Identify which cell holds the provided text, then report its (X, Y) central coordinate. 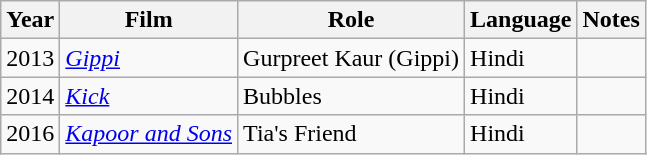
Year (30, 20)
Bubbles (352, 96)
2016 (30, 134)
2014 (30, 96)
Gippi (149, 58)
2013 (30, 58)
Film (149, 20)
Notes (611, 20)
Kapoor and Sons (149, 134)
Language (521, 20)
Role (352, 20)
Gurpreet Kaur (Gippi) (352, 58)
Tia's Friend (352, 134)
Kick (149, 96)
